Pinpoint the cell where the given text exists, returning its [x, y] midpoint coordinate. 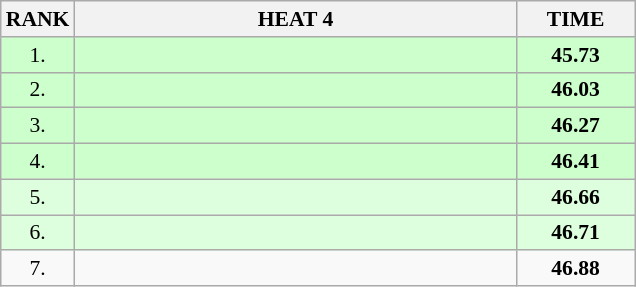
2. [38, 90]
46.41 [576, 162]
46.88 [576, 269]
6. [38, 233]
46.66 [576, 197]
1. [38, 55]
45.73 [576, 55]
46.71 [576, 233]
46.03 [576, 90]
3. [38, 126]
HEAT 4 [295, 19]
4. [38, 162]
46.27 [576, 126]
5. [38, 197]
7. [38, 269]
RANK [38, 19]
TIME [576, 19]
